Extract the [X, Y] coordinate from the center of the cell holding the provided text.  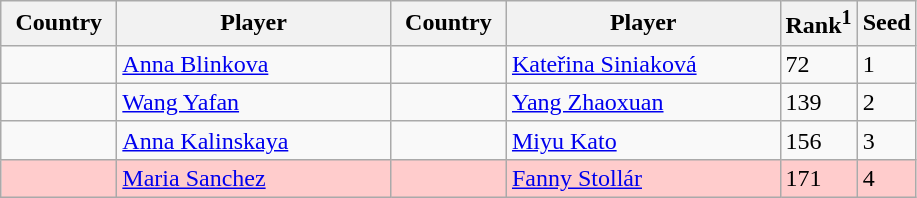
Yang Zhaoxuan [643, 102]
2 [886, 102]
Rank1 [818, 24]
Kateřina Siniaková [643, 64]
139 [818, 102]
Seed [886, 24]
156 [818, 140]
4 [886, 178]
171 [818, 178]
Miyu Kato [643, 140]
Fanny Stollár [643, 178]
Anna Blinkova [254, 64]
3 [886, 140]
1 [886, 64]
72 [818, 64]
Anna Kalinskaya [254, 140]
Wang Yafan [254, 102]
Maria Sanchez [254, 178]
